Detect which cell encompasses the target text, then output its [x, y] center coordinate. 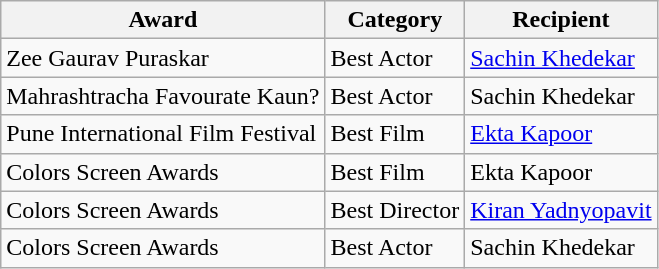
Mahrashtracha Favourate Kaun? [163, 96]
Category [395, 20]
Pune International Film Festival [163, 134]
Kiran Yadnyopavit [561, 210]
Best Director [395, 210]
Zee Gaurav Puraskar [163, 58]
Award [163, 20]
Recipient [561, 20]
